Determine the [x, y] coordinate at the center of the cell enclosing the given text.  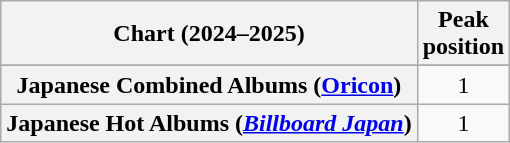
Japanese Combined Albums (Oricon) [209, 85]
Japanese Hot Albums (Billboard Japan) [209, 123]
Peakposition [463, 34]
Chart (2024–2025) [209, 34]
